For the text-containing cell, return its midpoint in [x, y] coordinate format. 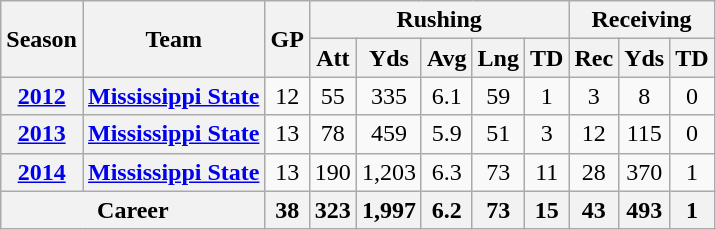
Avg [446, 58]
6.1 [446, 96]
28 [594, 172]
Rushing [439, 20]
38 [287, 210]
115 [644, 134]
8 [644, 96]
190 [332, 172]
78 [332, 134]
51 [498, 134]
2012 [42, 96]
493 [644, 210]
Lng [498, 58]
Season [42, 39]
59 [498, 96]
2014 [42, 172]
323 [332, 210]
6.2 [446, 210]
6.3 [446, 172]
2013 [42, 134]
Rec [594, 58]
55 [332, 96]
459 [388, 134]
Receiving [642, 20]
Team [173, 39]
11 [547, 172]
335 [388, 96]
5.9 [446, 134]
15 [547, 210]
370 [644, 172]
GP [287, 39]
1,997 [388, 210]
Att [332, 58]
Career [133, 210]
1,203 [388, 172]
43 [594, 210]
